Extract the [x, y] coordinate from the center of the cell holding the provided text.  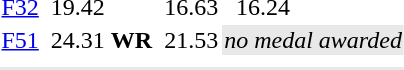
24.31 WR [101, 40]
no medal awarded [314, 40]
21.53 [192, 40]
F51 [20, 40]
